From the cell containing the given text, extract its center point as [x, y] coordinate. 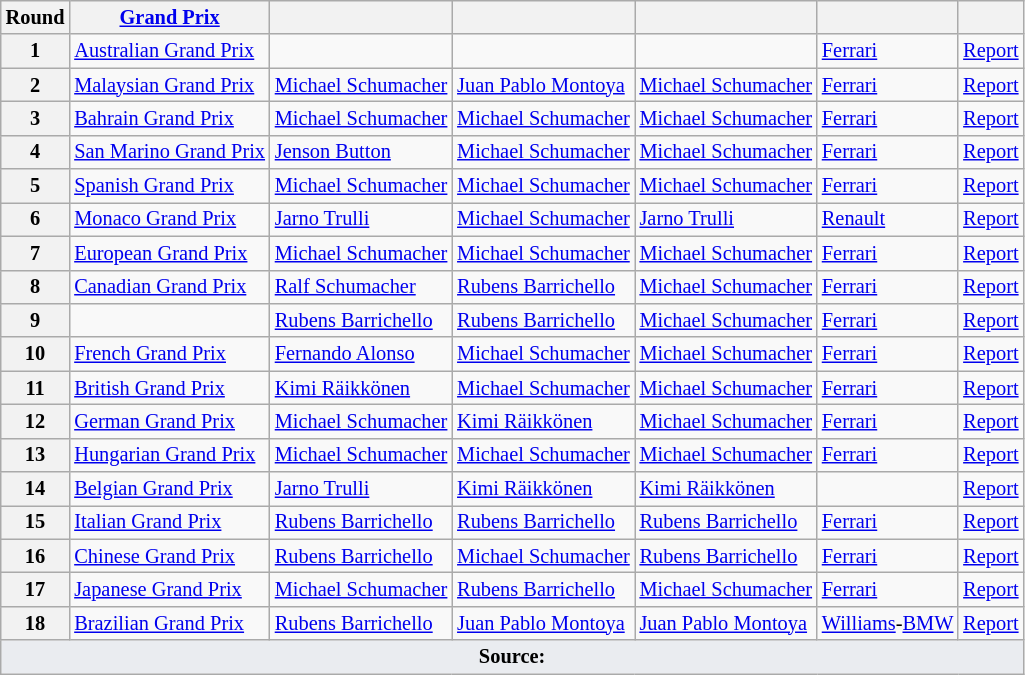
French Grand Prix [170, 354]
Spanish Grand Prix [170, 186]
Italian Grand Prix [170, 522]
Malaysian Grand Prix [170, 85]
17 [36, 589]
Canadian Grand Prix [170, 287]
San Marino Grand Prix [170, 152]
Grand Prix [170, 17]
Monaco Grand Prix [170, 219]
Brazilian Grand Prix [170, 623]
14 [36, 489]
5 [36, 186]
12 [36, 421]
Fernando Alonso [361, 354]
Australian Grand Prix [170, 51]
Hungarian Grand Prix [170, 455]
Ralf Schumacher [361, 287]
6 [36, 219]
Williams-BMW [888, 623]
Belgian Grand Prix [170, 489]
4 [36, 152]
Renault [888, 219]
Chinese Grand Prix [170, 556]
15 [36, 522]
8 [36, 287]
16 [36, 556]
13 [36, 455]
Round [36, 17]
2 [36, 85]
9 [36, 320]
Bahrain Grand Prix [170, 118]
7 [36, 253]
European Grand Prix [170, 253]
3 [36, 118]
German Grand Prix [170, 421]
18 [36, 623]
British Grand Prix [170, 388]
Japanese Grand Prix [170, 589]
Source: [512, 657]
Jenson Button [361, 152]
11 [36, 388]
10 [36, 354]
1 [36, 51]
